Return [x, y] of the center of cell containing provided text 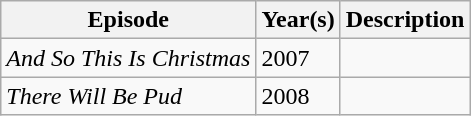
Year(s) [298, 20]
Description [405, 20]
And So This Is Christmas [128, 58]
2008 [298, 96]
There Will Be Pud [128, 96]
Episode [128, 20]
2007 [298, 58]
